For the text-containing cell, return its midpoint in [X, Y] coordinate format. 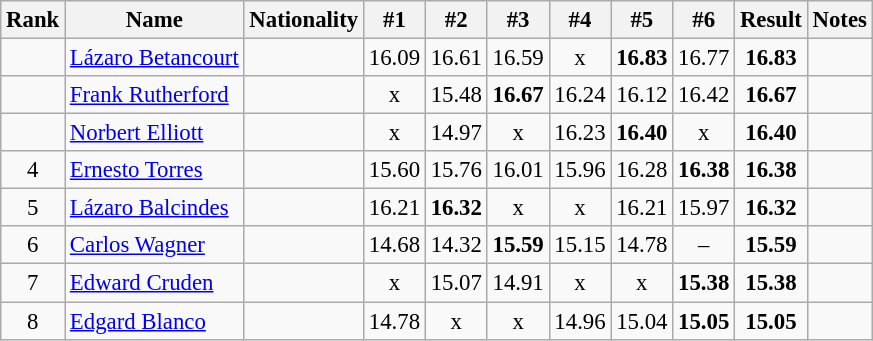
16.12 [642, 95]
– [704, 245]
14.97 [456, 133]
Lázaro Betancourt [154, 58]
16.61 [456, 58]
#3 [518, 20]
#1 [394, 20]
15.97 [704, 208]
15.96 [580, 170]
14.32 [456, 245]
15.04 [642, 321]
#4 [580, 20]
16.59 [518, 58]
16.24 [580, 95]
Carlos Wagner [154, 245]
Edward Cruden [154, 283]
4 [33, 170]
14.96 [580, 321]
15.76 [456, 170]
6 [33, 245]
Edgard Blanco [154, 321]
16.23 [580, 133]
Ernesto Torres [154, 170]
8 [33, 321]
5 [33, 208]
16.01 [518, 170]
Lázaro Balcindes [154, 208]
Frank Rutherford [154, 95]
#6 [704, 20]
Nationality [304, 20]
16.77 [704, 58]
Notes [840, 20]
14.91 [518, 283]
Rank [33, 20]
Result [772, 20]
7 [33, 283]
16.42 [704, 95]
16.09 [394, 58]
16.28 [642, 170]
Norbert Elliott [154, 133]
15.07 [456, 283]
14.68 [394, 245]
15.60 [394, 170]
#2 [456, 20]
15.48 [456, 95]
Name [154, 20]
15.15 [580, 245]
#5 [642, 20]
